Detect which cell encompasses the target text, then output its [x, y] center coordinate. 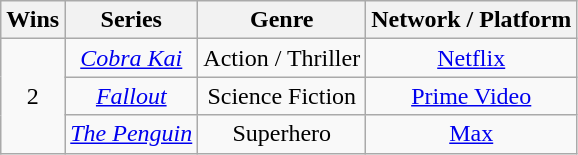
Netflix [472, 58]
Wins [33, 20]
Max [472, 134]
Genre [282, 20]
2 [33, 96]
Prime Video [472, 96]
Superhero [282, 134]
Action / Thriller [282, 58]
Series [132, 20]
The Penguin [132, 134]
Cobra Kai [132, 58]
Network / Platform [472, 20]
Fallout [132, 96]
Science Fiction [282, 96]
